Detect which cell encompasses the target text, then output its [X, Y] center coordinate. 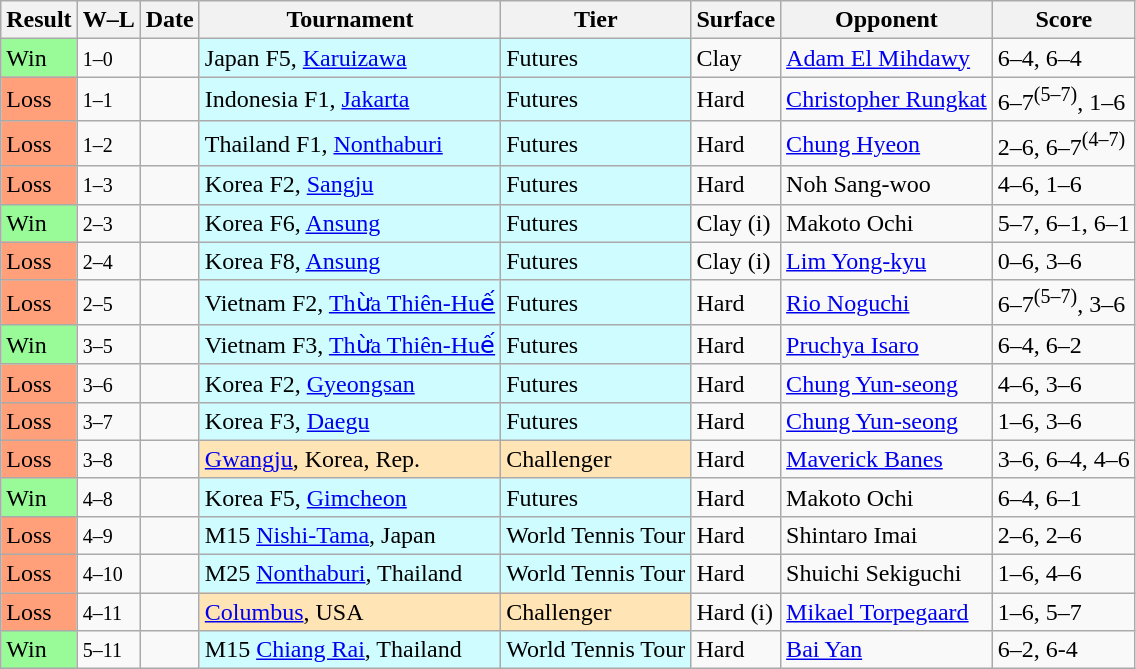
4–6, 1–6 [1064, 185]
Columbus, USA [350, 612]
Thailand F1, Nonthaburi [350, 144]
2–6, 6–7(4–7) [1064, 144]
Result [39, 20]
6–7(5–7), 1–6 [1064, 100]
Noh Sang-woo [887, 185]
Shuichi Sekiguchi [887, 574]
1–3 [108, 185]
Japan F5, Karuizawa [350, 58]
Clay [736, 58]
6–4, 6–1 [1064, 497]
M15 Nishi-Tama, Japan [350, 536]
4–11 [108, 612]
6–4, 6–4 [1064, 58]
4–9 [108, 536]
Vietnam F2, Thừa Thiên-Huế [350, 302]
4–8 [108, 497]
M25 Nonthaburi, Thailand [350, 574]
Christopher Rungkat [887, 100]
Korea F2, Gyeongsan [350, 383]
3–7 [108, 421]
2–3 [108, 223]
Hard (i) [736, 612]
Indonesia F1, Jakarta [350, 100]
Mikael Torpegaard [887, 612]
Korea F6, Ansung [350, 223]
Gwangju, Korea, Rep. [350, 459]
3–8 [108, 459]
3–6 [108, 383]
Opponent [887, 20]
Tier [596, 20]
W–L [108, 20]
3–5 [108, 345]
Rio Noguchi [887, 302]
1–1 [108, 100]
Pruchya Isaro [887, 345]
Tournament [350, 20]
3–6, 6–4, 4–6 [1064, 459]
4–10 [108, 574]
2–5 [108, 302]
Korea F3, Daegu [350, 421]
4–6, 3–6 [1064, 383]
1–6, 4–6 [1064, 574]
6–7(5–7), 3–6 [1064, 302]
1–2 [108, 144]
0–6, 3–6 [1064, 261]
2–4 [108, 261]
2–6, 2–6 [1064, 536]
Chung Hyeon [887, 144]
M15 Chiang Rai, Thailand [350, 650]
Shintaro Imai [887, 536]
Maverick Banes [887, 459]
Score [1064, 20]
Vietnam F3, Thừa Thiên-Huế [350, 345]
Adam El Mihdawy [887, 58]
1–0 [108, 58]
Bai Yan [887, 650]
5–7, 6–1, 6–1 [1064, 223]
Lim Yong-kyu [887, 261]
6–2, 6-4 [1064, 650]
1–6, 3–6 [1064, 421]
Surface [736, 20]
5–11 [108, 650]
Korea F5, Gimcheon [350, 497]
6–4, 6–2 [1064, 345]
1–6, 5–7 [1064, 612]
Korea F8, Ansung [350, 261]
Korea F2, Sangju [350, 185]
Date [170, 20]
